Detect which cell encompasses the target text, then output its [X, Y] center coordinate. 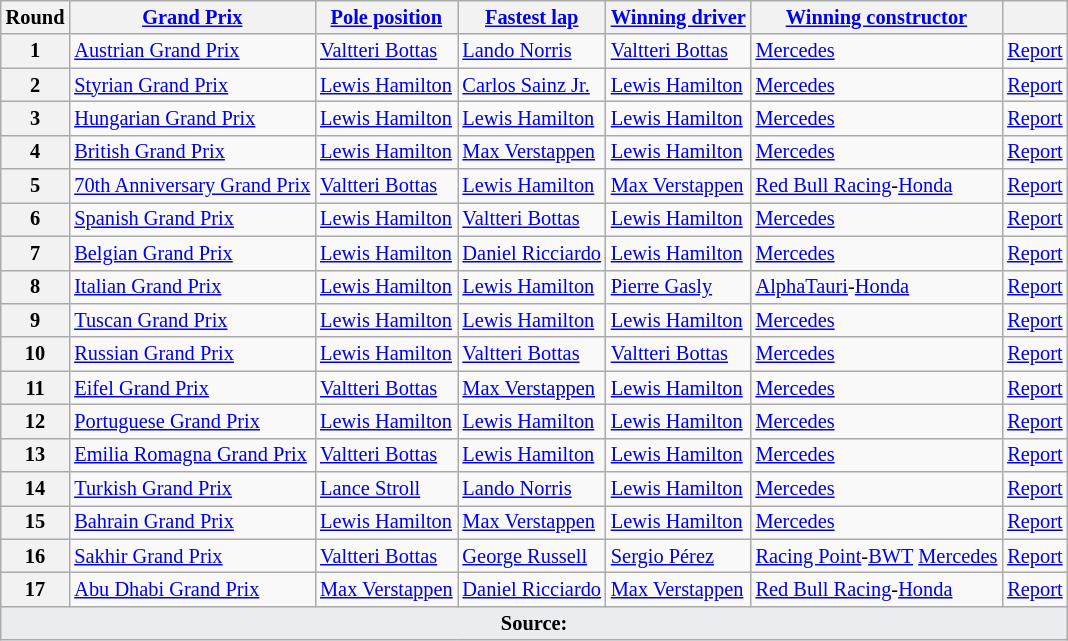
Bahrain Grand Prix [192, 522]
14 [36, 489]
Winning driver [678, 17]
AlphaTauri-Honda [877, 287]
6 [36, 219]
9 [36, 320]
13 [36, 455]
Racing Point-BWT Mercedes [877, 556]
Abu Dhabi Grand Prix [192, 589]
1 [36, 51]
Lance Stroll [386, 489]
5 [36, 186]
Spanish Grand Prix [192, 219]
4 [36, 152]
Eifel Grand Prix [192, 388]
Turkish Grand Prix [192, 489]
Styrian Grand Prix [192, 85]
Austrian Grand Prix [192, 51]
11 [36, 388]
Emilia Romagna Grand Prix [192, 455]
George Russell [532, 556]
8 [36, 287]
Portuguese Grand Prix [192, 421]
12 [36, 421]
2 [36, 85]
Source: [534, 623]
7 [36, 253]
Carlos Sainz Jr. [532, 85]
Winning constructor [877, 17]
Italian Grand Prix [192, 287]
15 [36, 522]
Grand Prix [192, 17]
Hungarian Grand Prix [192, 118]
16 [36, 556]
Tuscan Grand Prix [192, 320]
Sakhir Grand Prix [192, 556]
Round [36, 17]
Pierre Gasly [678, 287]
3 [36, 118]
Sergio Pérez [678, 556]
Pole position [386, 17]
70th Anniversary Grand Prix [192, 186]
Belgian Grand Prix [192, 253]
Russian Grand Prix [192, 354]
British Grand Prix [192, 152]
Fastest lap [532, 17]
17 [36, 589]
10 [36, 354]
